Scan for the cell matching the given text and deliver its [X, Y] coordinate at center. 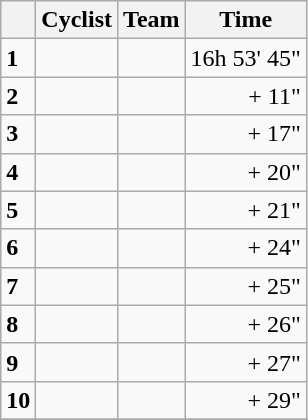
3 [18, 134]
+ 17" [246, 134]
16h 53' 45" [246, 58]
4 [18, 172]
+ 21" [246, 210]
Time [246, 20]
6 [18, 248]
+ 25" [246, 286]
+ 24" [246, 248]
+ 27" [246, 362]
+ 20" [246, 172]
+ 26" [246, 324]
10 [18, 400]
2 [18, 96]
9 [18, 362]
+ 11" [246, 96]
7 [18, 286]
1 [18, 58]
+ 29" [246, 400]
Team [152, 20]
8 [18, 324]
Cyclist [77, 20]
5 [18, 210]
